Find where the given text appears and provide that cell's center as (X, Y) coordinate. 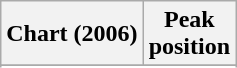
Chart (2006) (72, 34)
Peakposition (189, 34)
